Return (x, y) of the center of cell containing provided text 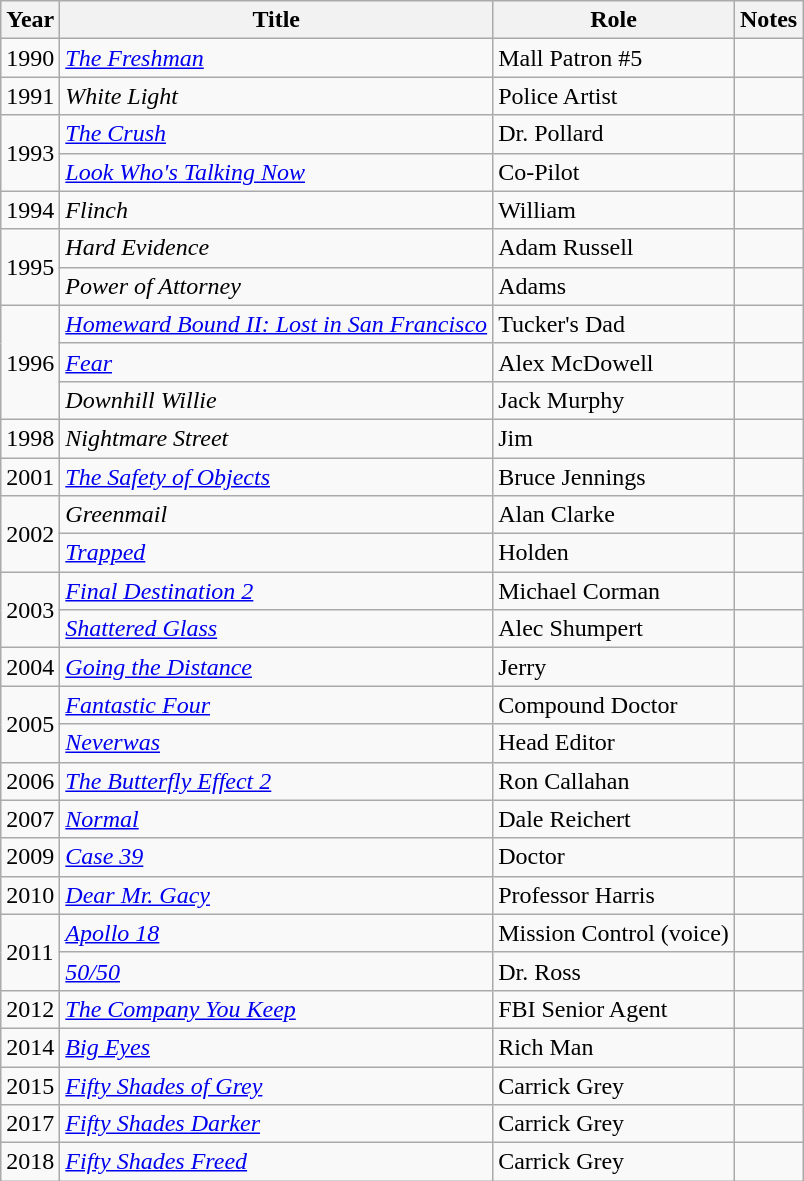
Dale Reichert (614, 819)
Greenmail (276, 515)
2006 (30, 781)
Case 39 (276, 857)
Adams (614, 286)
1990 (30, 58)
Neverwas (276, 743)
Dr. Ross (614, 971)
Alex McDowell (614, 362)
The Freshman (276, 58)
The Butterfly Effect 2 (276, 781)
2005 (30, 724)
Mall Patron #5 (614, 58)
Professor Harris (614, 895)
Flinch (276, 210)
2015 (30, 1085)
Bruce Jennings (614, 477)
Mission Control (voice) (614, 933)
Ron Callahan (614, 781)
Jack Murphy (614, 400)
2012 (30, 1009)
Fifty Shades Freed (276, 1162)
Big Eyes (276, 1047)
Look Who's Talking Now (276, 172)
Tucker's Dad (614, 324)
1998 (30, 438)
Fantastic Four (276, 705)
Dear Mr. Gacy (276, 895)
Fifty Shades of Grey (276, 1085)
FBI Senior Agent (614, 1009)
Shattered Glass (276, 629)
Adam Russell (614, 248)
Year (30, 20)
Nightmare Street (276, 438)
White Light (276, 96)
Fear (276, 362)
Michael Corman (614, 591)
Normal (276, 819)
Head Editor (614, 743)
1995 (30, 267)
The Company You Keep (276, 1009)
Holden (614, 553)
Jim (614, 438)
1996 (30, 362)
Alan Clarke (614, 515)
Notes (768, 20)
The Crush (276, 134)
2009 (30, 857)
Hard Evidence (276, 248)
Title (276, 20)
2017 (30, 1124)
William (614, 210)
Fifty Shades Darker (276, 1124)
Doctor (614, 857)
Role (614, 20)
2011 (30, 952)
Trapped (276, 553)
Downhill Willie (276, 400)
2001 (30, 477)
2003 (30, 610)
1994 (30, 210)
Alec Shumpert (614, 629)
Final Destination 2 (276, 591)
Co-Pilot (614, 172)
2014 (30, 1047)
1991 (30, 96)
2007 (30, 819)
Compound Doctor (614, 705)
The Safety of Objects (276, 477)
Apollo 18 (276, 933)
Jerry (614, 667)
Police Artist (614, 96)
50/50 (276, 971)
2018 (30, 1162)
2002 (30, 534)
2004 (30, 667)
2010 (30, 895)
Rich Man (614, 1047)
Going the Distance (276, 667)
1993 (30, 153)
Homeward Bound II: Lost in San Francisco (276, 324)
Dr. Pollard (614, 134)
Power of Attorney (276, 286)
